Search for the cell housing the specified text and yield its (X, Y) center coordinate. 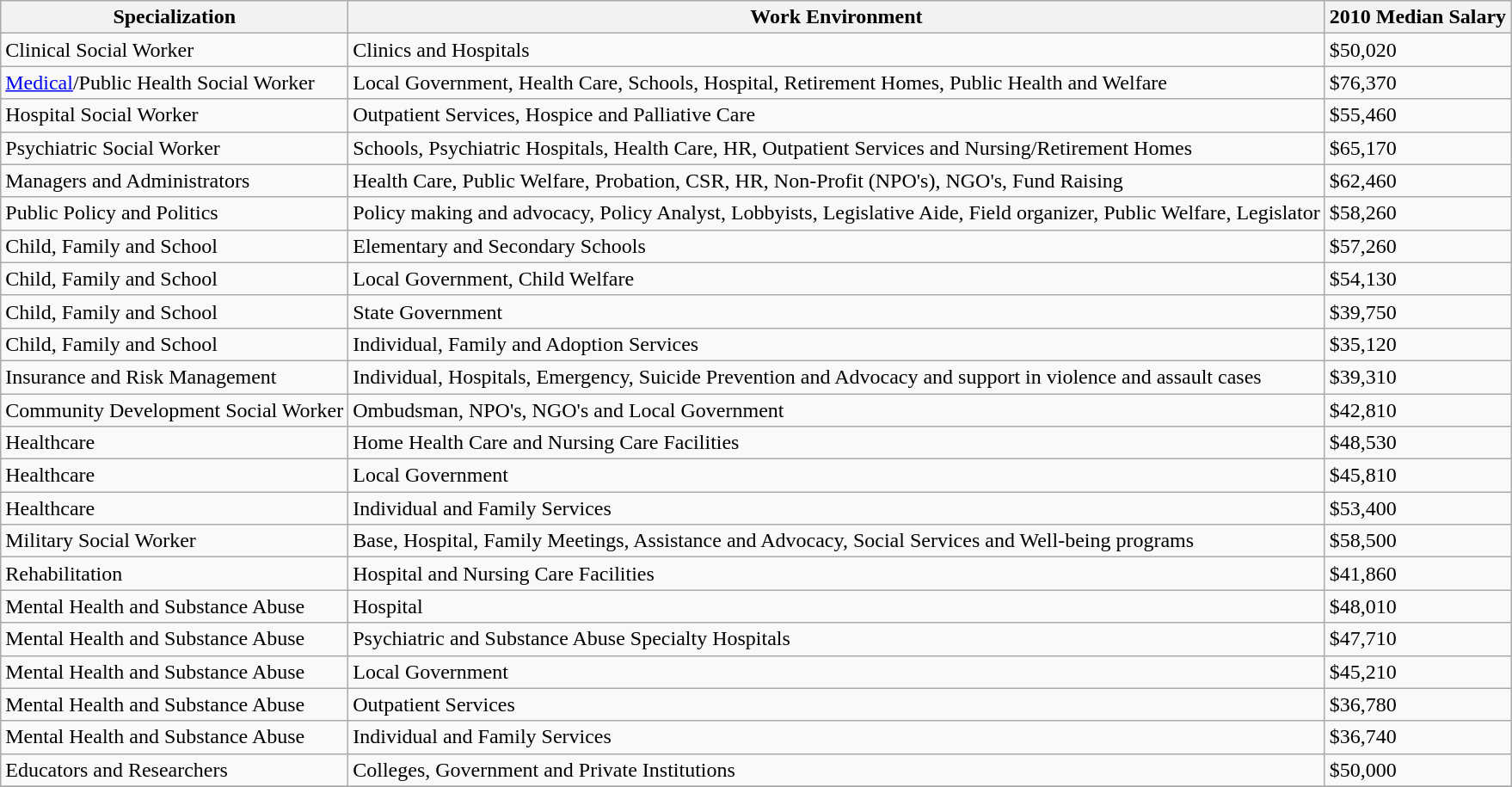
$65,170 (1417, 148)
$36,780 (1417, 704)
$57,260 (1417, 246)
Outpatient Services, Hospice and Palliative Care (837, 115)
$76,370 (1417, 83)
Hospital Social Worker (175, 115)
$53,400 (1417, 508)
Base, Hospital, Family Meetings, Assistance and Advocacy, Social Services and Well-being programs (837, 541)
$50,000 (1417, 770)
$45,810 (1417, 476)
Insurance and Risk Management (175, 377)
Ombudsman, NPO's, NGO's and Local Government (837, 410)
Medical/Public Health Social Worker (175, 83)
$45,210 (1417, 672)
Hospital and Nursing Care Facilities (837, 574)
Rehabilitation (175, 574)
$58,260 (1417, 213)
$42,810 (1417, 410)
Public Policy and Politics (175, 213)
$50,020 (1417, 50)
Health Care, Public Welfare, Probation, CSR, HR, Non-Profit (NPO's), NGO's, Fund Raising (837, 181)
Outpatient Services (837, 704)
$54,130 (1417, 279)
$62,460 (1417, 181)
Local Government, Health Care, Schools, Hospital, Retirement Homes, Public Health and Welfare (837, 83)
Educators and Researchers (175, 770)
Home Health Care and Nursing Care Facilities (837, 443)
$48,010 (1417, 606)
$41,860 (1417, 574)
Work Environment (837, 17)
$47,710 (1417, 639)
Clinics and Hospitals (837, 50)
State Government (837, 311)
Psychiatric and Substance Abuse Specialty Hospitals (837, 639)
Individual, Hospitals, Emergency, Suicide Prevention and Advocacy and support in violence and assault cases (837, 377)
$39,750 (1417, 311)
$58,500 (1417, 541)
Military Social Worker (175, 541)
Elementary and Secondary Schools (837, 246)
$39,310 (1417, 377)
Specialization (175, 17)
Schools, Psychiatric Hospitals, Health Care, HR, Outpatient Services and Nursing/Retirement Homes (837, 148)
$35,120 (1417, 344)
Clinical Social Worker (175, 50)
Managers and Administrators (175, 181)
Community Development Social Worker (175, 410)
Individual, Family and Adoption Services (837, 344)
Policy making and advocacy, Policy Analyst, Lobbyists, Legislative Aide, Field organizer, Public Welfare, Legislator (837, 213)
$36,740 (1417, 737)
$55,460 (1417, 115)
Psychiatric Social Worker (175, 148)
Colleges, Government and Private Institutions (837, 770)
2010 Median Salary (1417, 17)
$48,530 (1417, 443)
Local Government, Child Welfare (837, 279)
Hospital (837, 606)
